Find where the given text appears and provide that cell's center as [x, y] coordinate. 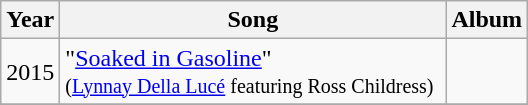
Song [253, 20]
"Soaked in Gasoline"(Lynnay Della Lucé featuring Ross Childress) [253, 72]
2015 [30, 72]
Album [487, 20]
Year [30, 20]
